Output the [X, Y] coordinate of the center of the cell containing the given text.  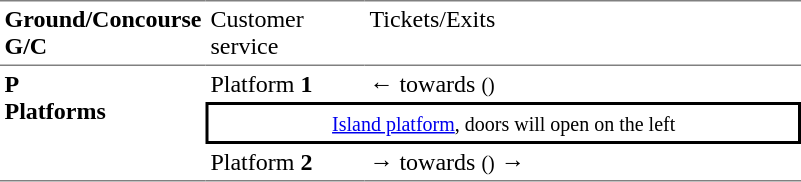
Tickets/Exits [583, 32]
Platform 2 [286, 163]
Customer service [286, 32]
← towards () [583, 83]
Ground/ConcourseG/C [103, 32]
PPlatforms [103, 122]
Platform 1 [286, 83]
→ towards () → [583, 163]
